Return the (x, y) coordinate for the center point of the cell that contains the specified text.  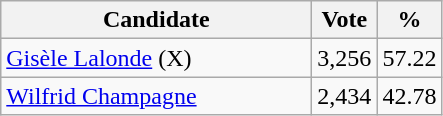
Vote (344, 20)
Candidate (156, 20)
Gisèle Lalonde (X) (156, 58)
Wilfrid Champagne (156, 96)
3,256 (344, 58)
57.22 (410, 58)
2,434 (344, 96)
42.78 (410, 96)
% (410, 20)
